Scan for the cell matching the given text and deliver its (X, Y) coordinate at center. 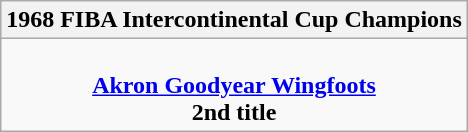
Akron Goodyear Wingfoots2nd title (234, 85)
1968 FIBA Intercontinental Cup Champions (234, 20)
